Output the [x, y] coordinate of the center of the cell containing the given text.  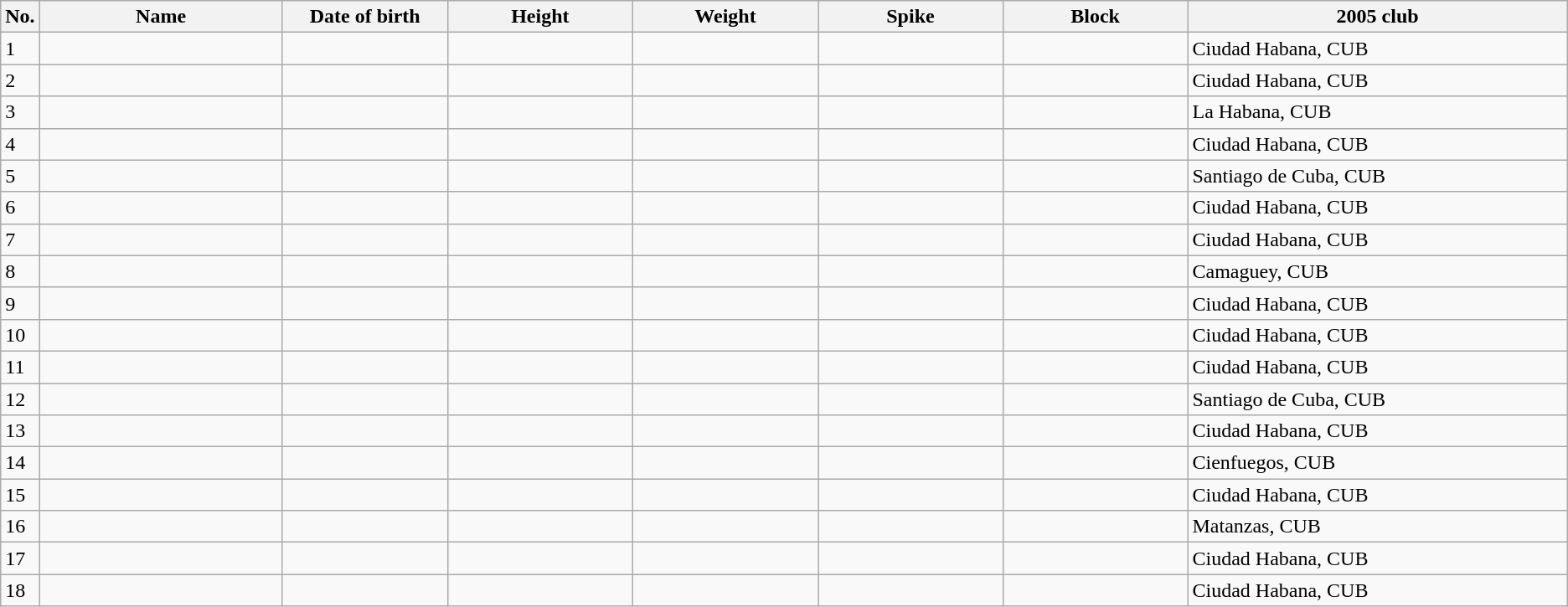
10 [20, 335]
8 [20, 271]
15 [20, 495]
18 [20, 590]
11 [20, 367]
6 [20, 208]
Spike [911, 17]
No. [20, 17]
Matanzas, CUB [1377, 527]
Block [1096, 17]
Cienfuegos, CUB [1377, 463]
16 [20, 527]
Weight [725, 17]
2 [20, 80]
9 [20, 303]
7 [20, 239]
4 [20, 144]
Date of birth [365, 17]
Camaguey, CUB [1377, 271]
2005 club [1377, 17]
17 [20, 558]
14 [20, 463]
5 [20, 176]
Height [539, 17]
13 [20, 431]
1 [20, 49]
La Habana, CUB [1377, 112]
3 [20, 112]
Name [161, 17]
12 [20, 399]
